Capture the cell that displays the provided text and extract its (x, y) central coordinate. 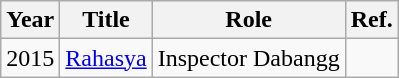
Title (106, 20)
Inspector Dabangg (248, 58)
Role (248, 20)
2015 (30, 58)
Rahasya (106, 58)
Ref. (372, 20)
Year (30, 20)
